Detect which cell encompasses the target text, then output its [X, Y] center coordinate. 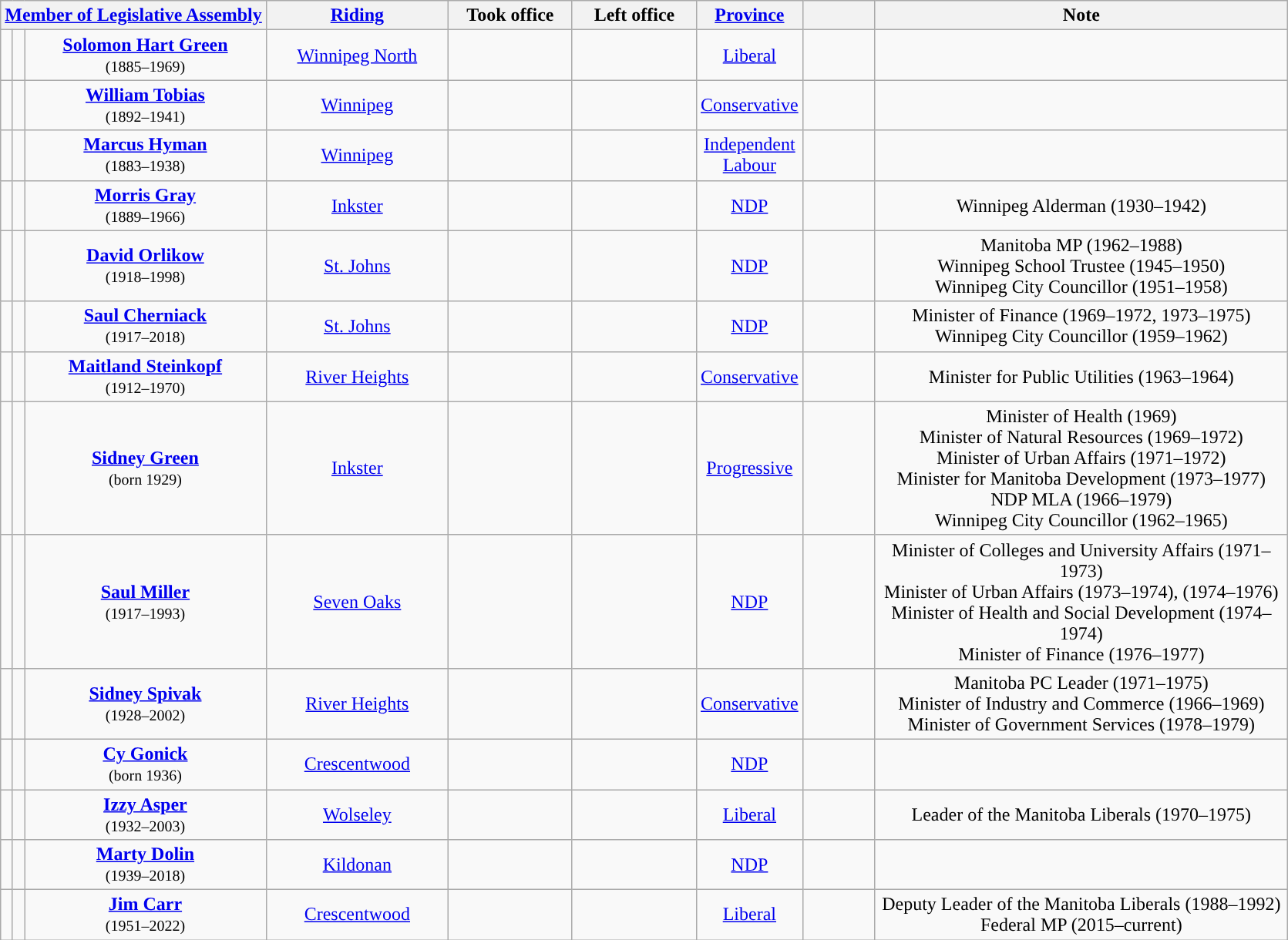
Jim Carr(1951–2022) [146, 915]
William Tobias(1892–1941) [146, 105]
Solomon Hart Green(1885–1969) [146, 55]
Wolseley [357, 814]
Maitland Steinkopf(1912–1970) [146, 376]
Sidney Spivak(1928–2002) [146, 703]
Manitoba PC Leader (1971–1975)Minister of Industry and Commerce (1966–1969)Minister of Government Services (1978–1979) [1081, 703]
Independent Labour [750, 156]
Marcus Hyman(1883–1938) [146, 156]
Riding [357, 15]
Note [1081, 15]
Member of Legislative Assembly [134, 15]
Seven Oaks [357, 601]
Minister for Public Utilities (1963–1964) [1081, 376]
Sidney Green(born 1929) [146, 468]
Leader of the Manitoba Liberals (1970–1975) [1081, 814]
Marty Dolin(1939–2018) [146, 864]
Minister of Finance (1969–1972, 1973–1975)Winnipeg City Councillor (1959–1962) [1081, 327]
Cy Gonick(born 1936) [146, 764]
Deputy Leader of the Manitoba Liberals (1988–1992)Federal MP (2015–current) [1081, 915]
Manitoba MP (1962–1988)Winnipeg School Trustee (1945–1950)Winnipeg City Councillor (1951–1958) [1081, 266]
Kildonan [357, 864]
Took office [510, 15]
Morris Gray(1889–1966) [146, 205]
Province [750, 15]
Saul Cherniack(1917–2018) [146, 327]
Saul Miller(1917–1993) [146, 601]
Progressive [750, 468]
Left office [634, 15]
Winnipeg Alderman (1930–1942) [1081, 205]
Izzy Asper(1932–2003) [146, 814]
David Orlikow(1918–1998) [146, 266]
Winnipeg North [357, 55]
